Search for the cell housing the specified text and yield its (x, y) center coordinate. 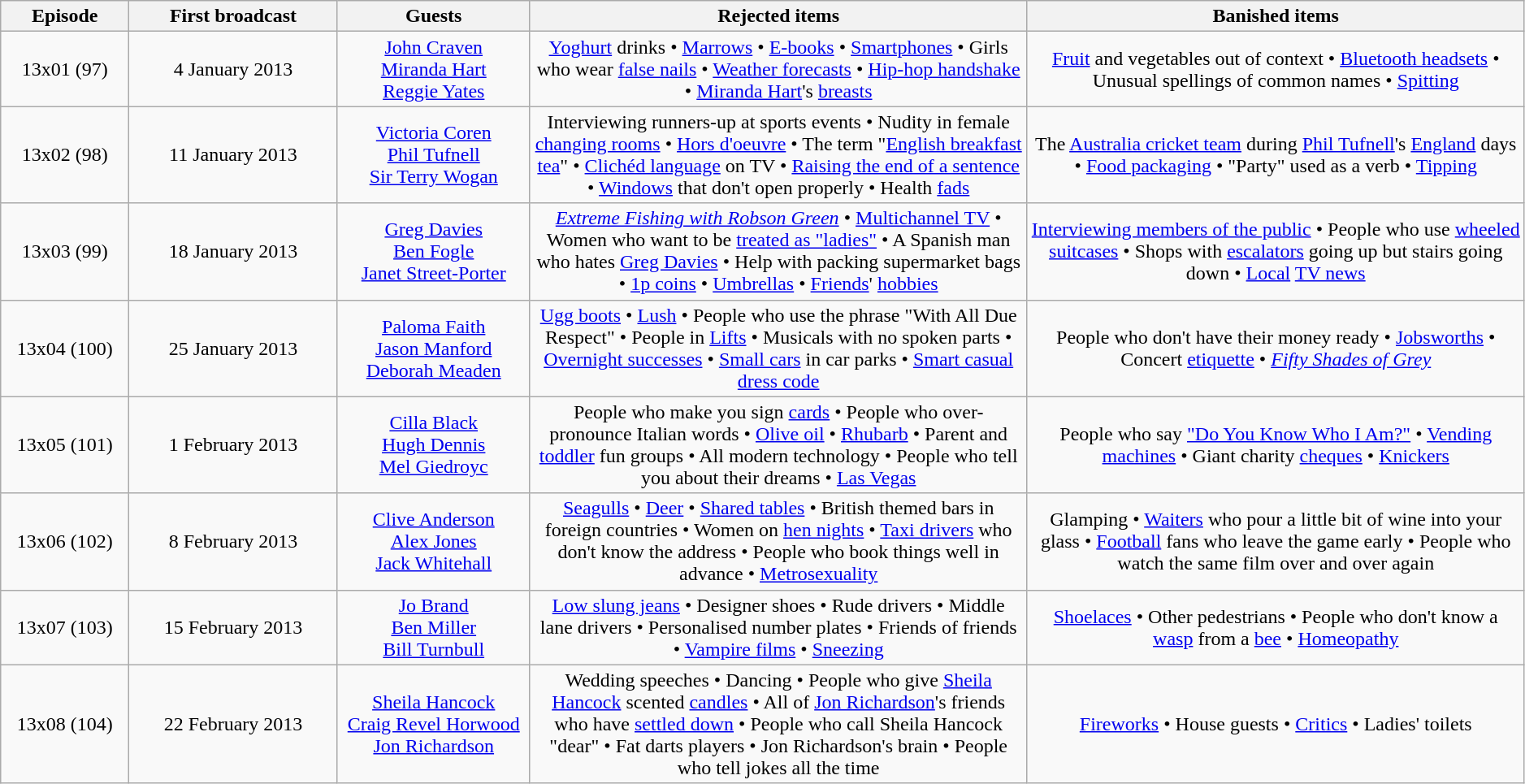
The Australia cricket team during Phil Tufnell's England days • Food packaging • "Party" used as a verb • Tipping (1276, 154)
Paloma FaithJason ManfordDeborah Meaden (434, 348)
13x04 (100) (65, 348)
13x08 (104) (65, 724)
Fireworks • House guests • Critics • Ladies' toilets (1276, 724)
Banished items (1276, 16)
13x05 (101) (65, 445)
25 January 2013 (234, 348)
Fruit and vegetables out of context • Bluetooth headsets • Unusual spellings of common names • Spitting (1276, 69)
Clive AndersonAlex JonesJack Whitehall (434, 541)
Greg DaviesBen FogleJanet Street-Porter (434, 252)
Interviewing members of the public • People who use wheeled suitcases • Shops with escalators going up but stairs going down • Local TV news (1276, 252)
15 February 2013 (234, 627)
13x02 (98) (65, 154)
People who don't have their money ready • Jobsworths • Concert etiquette • Fifty Shades of Grey (1276, 348)
11 January 2013 (234, 154)
Jo BrandBen MillerBill Turnbull (434, 627)
13x07 (103) (65, 627)
Shoelaces • Other pedestrians • People who don't know a wasp from a bee • Homeopathy (1276, 627)
8 February 2013 (234, 541)
John CravenMiranda HartReggie Yates (434, 69)
4 January 2013 (234, 69)
Guests (434, 16)
1 February 2013 (234, 445)
Yoghurt drinks • Marrows • E-books • Smartphones • Girls who wear false nails • Weather forecasts • Hip-hop handshake • Miranda Hart's breasts (778, 69)
Low slung jeans • Designer shoes • Rude drivers • Middle lane drivers • Personalised number plates • Friends of friends • Vampire films • Sneezing (778, 627)
Episode (65, 16)
Cilla BlackHugh DennisMel Giedroyc (434, 445)
Sheila HancockCraig Revel HorwoodJon Richardson (434, 724)
People who say "Do You Know Who I Am?" • Vending machines • Giant charity cheques • Knickers (1276, 445)
Rejected items (778, 16)
First broadcast (234, 16)
18 January 2013 (234, 252)
13x01 (97) (65, 69)
Victoria CorenPhil TufnellSir Terry Wogan (434, 154)
22 February 2013 (234, 724)
13x06 (102) (65, 541)
13x03 (99) (65, 252)
